Extract the (X, Y) coordinate from the center of the cell holding the provided text.  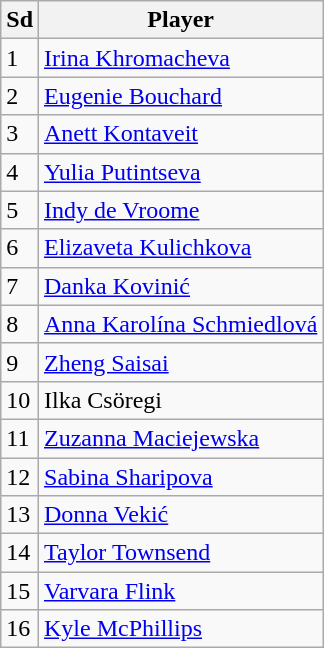
Danka Kovinić (181, 286)
Player (181, 20)
Anna Karolína Schmiedlová (181, 324)
Anett Kontaveit (181, 134)
Taylor Townsend (181, 553)
3 (20, 134)
16 (20, 629)
Kyle McPhillips (181, 629)
Indy de Vroome (181, 210)
15 (20, 591)
7 (20, 286)
Eugenie Bouchard (181, 96)
Yulia Putintseva (181, 172)
Zheng Saisai (181, 362)
11 (20, 438)
Donna Vekić (181, 515)
Ilka Csöregi (181, 400)
Irina Khromacheva (181, 58)
12 (20, 477)
10 (20, 400)
6 (20, 248)
5 (20, 210)
1 (20, 58)
4 (20, 172)
13 (20, 515)
Zuzanna Maciejewska (181, 438)
Elizaveta Kulichkova (181, 248)
Sd (20, 20)
Sabina Sharipova (181, 477)
Varvara Flink (181, 591)
14 (20, 553)
2 (20, 96)
8 (20, 324)
9 (20, 362)
